Return the (x, y) coordinate for the center point of the cell that contains the specified text.  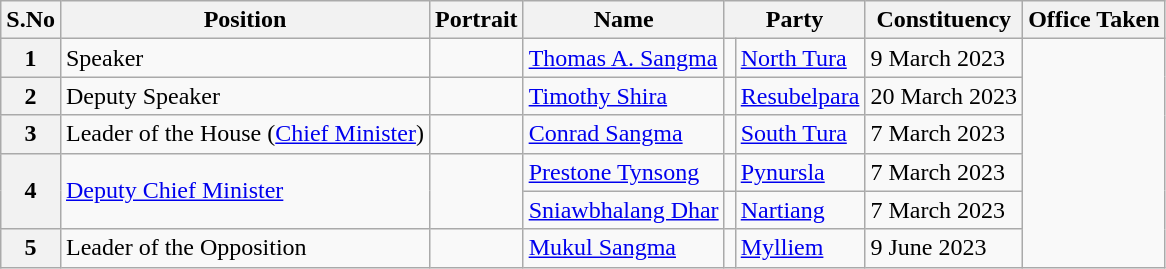
Speaker (244, 58)
Mukul Sangma (624, 248)
Leader of the Opposition (244, 248)
9 March 2023 (944, 58)
Conrad Sangma (624, 134)
5 (31, 248)
Prestone Tynsong (624, 172)
South Tura (800, 134)
Constituency (944, 20)
Position (244, 20)
North Tura (800, 58)
Nartiang (800, 210)
2 (31, 96)
Thomas A. Sangma (624, 58)
Sniawbhalang Dhar (624, 210)
Leader of the House (Chief Minister) (244, 134)
Deputy Chief Minister (244, 191)
20 March 2023 (944, 96)
Resubelpara (800, 96)
4 (31, 191)
Pynursla (800, 172)
Name (624, 20)
S.No (31, 20)
Party (794, 20)
Office Taken (1094, 20)
Portrait (476, 20)
Deputy Speaker (244, 96)
3 (31, 134)
Mylliem (800, 248)
9 June 2023 (944, 248)
Timothy Shira (624, 96)
1 (31, 58)
